Return the (x, y) coordinate for the center point of the cell that contains the specified text.  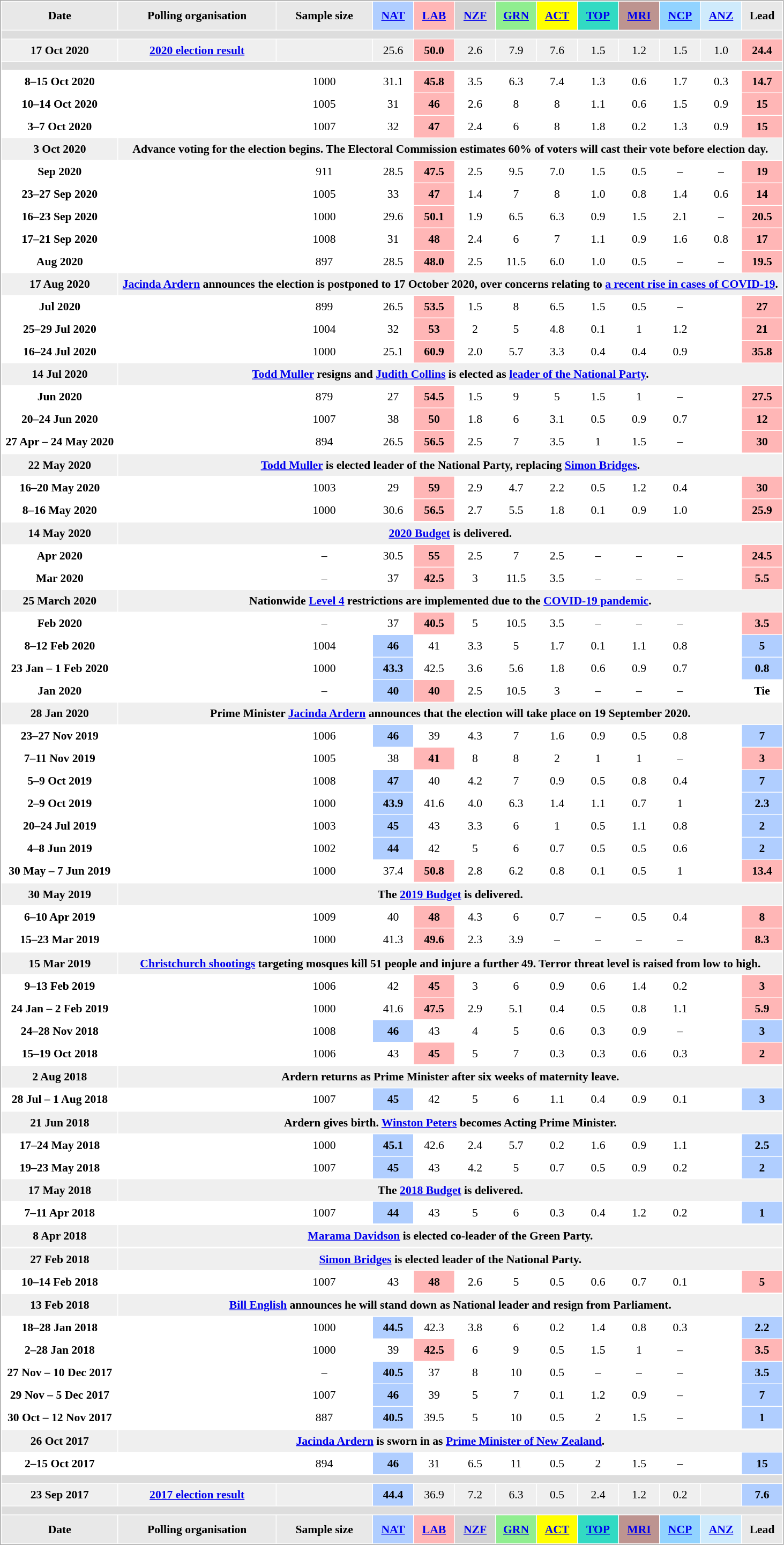
Simon Bridges is elected leader of the National Party. (450, 1259)
2017 election result (197, 1495)
9.5 (517, 171)
14 May 2020 (60, 533)
13 Feb 2018 (60, 1305)
36.9 (434, 1495)
28 Jul – 1 Aug 2018 (60, 1099)
Jan 2020 (60, 691)
19 (762, 171)
Aug 2020 (60, 262)
Marama Davidson is elected co-leader of the Green Party. (450, 1236)
6.2 (517, 871)
897 (325, 262)
3.1 (557, 419)
59 (434, 488)
39.5 (434, 1417)
13.4 (762, 871)
27 Apr – 24 May 2020 (60, 442)
30 May – 7 Jun 2019 (60, 871)
29.6 (393, 217)
The 2019 Budget is delivered. (450, 894)
21 Jun 2018 (60, 1122)
28 Jan 2020 (60, 713)
Sep 2020 (60, 171)
35.8 (762, 352)
23–27 Nov 2019 (60, 736)
37.4 (393, 871)
30.6 (393, 510)
Todd Muller resigns and Judith Collins is elected as leader of the National Party. (450, 374)
3 Oct 2020 (60, 149)
25–29 Jul 2020 (60, 329)
25.1 (393, 352)
44.5 (393, 1327)
Tie (762, 691)
2–9 Oct 2019 (60, 803)
Ardern returns as Prime Minister after six weeks of maternity leave. (450, 1077)
25 March 2020 (60, 601)
29 (393, 488)
27.5 (762, 397)
7–11 Nov 2019 (60, 758)
Jun 2020 (60, 397)
50.8 (434, 871)
20–24 Jul 2019 (60, 826)
4.7 (517, 488)
879 (325, 397)
50 (434, 419)
24.4 (762, 50)
899 (325, 307)
Jacinda Ardern is sworn in as Prime Minister of New Zealand. (450, 1440)
31.1 (393, 81)
4.8 (557, 329)
2–15 Oct 2017 (60, 1463)
9–13 Feb 2019 (60, 986)
17–21 Sep 2020 (60, 239)
2.8 (475, 871)
5.1 (517, 1009)
5–9 Oct 2019 (60, 781)
7–11 Apr 2018 (60, 1212)
The 2018 Budget is delivered. (450, 1190)
11 (517, 1463)
17 May 2018 (60, 1190)
2.7 (475, 510)
21 (762, 329)
887 (325, 1417)
17 Aug 2020 (60, 284)
24–28 Nov 2018 (60, 1031)
Christchurch shootings targeting mosques kill 51 people and injure a further 49. Terror threat level is raised from low to high. (450, 964)
Prime Minister Jacinda Ardern announces that the election will take place on 19 September 2020. (450, 713)
60.9 (434, 352)
23 Jan – 1 Feb 2020 (60, 668)
26 Oct 2017 (60, 1440)
1009 (325, 916)
45.1 (393, 1145)
3.9 (517, 939)
6.0 (557, 262)
3.6 (475, 668)
5.9 (762, 1009)
23 Sep 2017 (60, 1495)
43.9 (393, 803)
30.5 (393, 556)
Jul 2020 (60, 307)
24 Jan – 2 Feb 2019 (60, 1009)
27 Feb 2018 (60, 1259)
50.0 (434, 50)
16–20 May 2020 (60, 488)
54.5 (434, 397)
25.6 (393, 50)
Feb 2020 (60, 623)
5.6 (517, 668)
30 May 2019 (60, 894)
22 May 2020 (60, 465)
8–15 Oct 2020 (60, 81)
8 Apr 2018 (60, 1236)
16–23 Sep 2020 (60, 217)
7.4 (557, 81)
8–12 Feb 2020 (60, 646)
17 Oct 2020 (60, 50)
8–16 May 2020 (60, 510)
12 (762, 419)
2 Aug 2018 (60, 1077)
2–28 Jan 2018 (60, 1350)
2020 Budget is delivered. (450, 533)
27 Nov – 10 Dec 2017 (60, 1372)
14 (762, 194)
23–27 Sep 2020 (60, 194)
17 (762, 239)
Ardern gives birth. Winston Peters becomes Acting Prime Minister. (450, 1122)
48.0 (434, 262)
42.6 (434, 1145)
Apr 2020 (60, 556)
911 (325, 171)
43.3 (393, 668)
53.5 (434, 307)
17–24 May 2018 (60, 1145)
33 (393, 194)
1002 (325, 848)
2.1 (681, 217)
14 Jul 2020 (60, 374)
55 (434, 556)
Mar 2020 (60, 578)
3–7 Oct 2020 (60, 126)
Bill English announces he will stand down as National leader and resign from Parliament. (450, 1305)
45.8 (434, 81)
29 Nov – 5 Dec 2017 (60, 1395)
14.7 (762, 81)
42.3 (434, 1327)
20.5 (762, 217)
16–24 Jul 2020 (60, 352)
2.0 (475, 352)
44.4 (393, 1495)
49.6 (434, 939)
24.5 (762, 556)
19–23 May 2018 (60, 1167)
10–14 Feb 2018 (60, 1282)
18–28 Jan 2018 (60, 1327)
6–10 Apr 2019 (60, 916)
Advance voting for the election begins. The Electoral Commission estimates 60% of voters will cast their vote before election day. (450, 149)
15–23 Mar 2019 (60, 939)
2020 election result (197, 50)
10–14 Oct 2020 (60, 104)
50.1 (434, 217)
19.5 (762, 262)
20–24 Jun 2020 (60, 419)
25.9 (762, 510)
7.9 (517, 50)
4 (475, 1031)
53 (434, 329)
Todd Muller is elected leader of the National Party, replacing Simon Bridges. (450, 465)
7.0 (557, 171)
8.3 (762, 939)
41.3 (393, 939)
Jacinda Ardern announces the election is postponed to 17 October 2020, over concerns relating to a recent rise in cases of COVID-19. (450, 284)
4–8 Jun 2019 (60, 848)
1.9 (475, 217)
15 Mar 2019 (60, 964)
3.8 (475, 1327)
30 Oct – 12 Nov 2017 (60, 1417)
Nationwide Level 4 restrictions are implemented due to the COVID-19 pandemic. (450, 601)
15–19 Oct 2018 (60, 1054)
4.0 (475, 803)
7.2 (475, 1495)
